Determine the [x, y] coordinate at the center of the cell enclosing the given text.  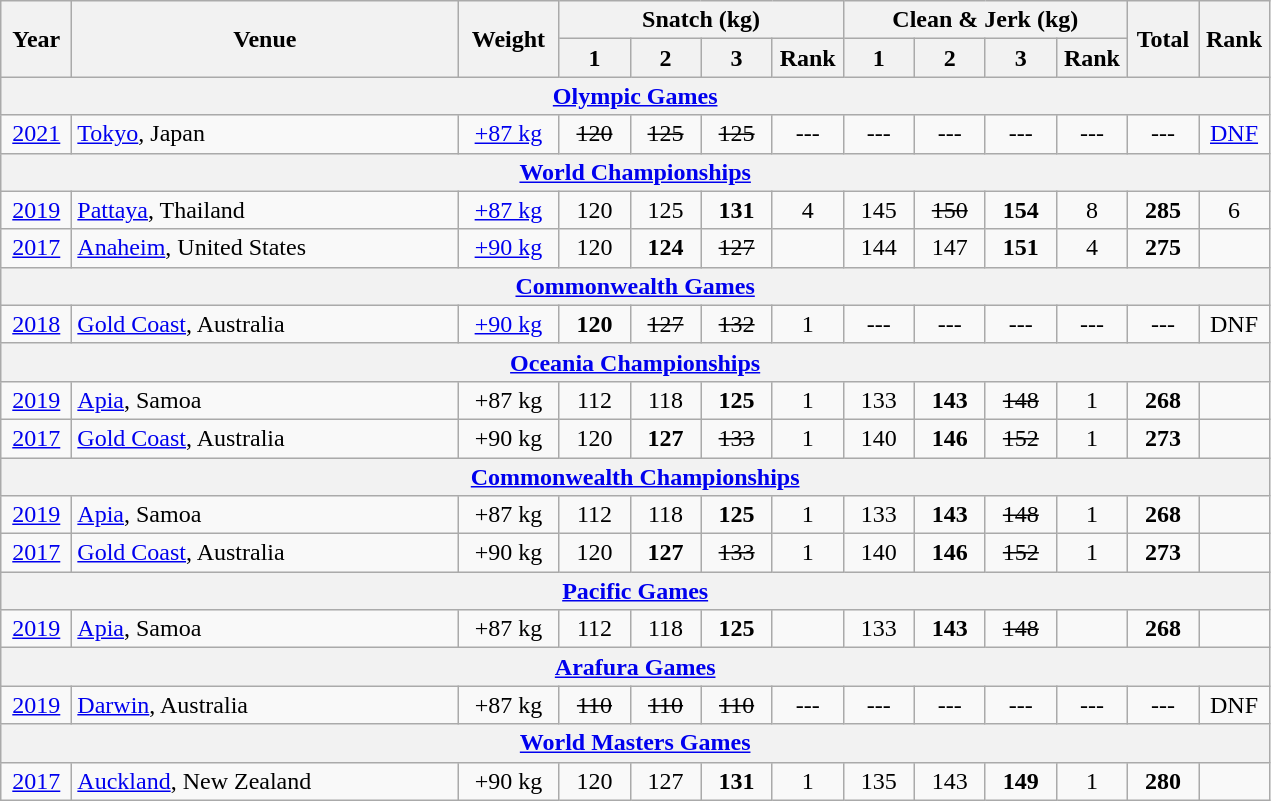
Auckland, New Zealand [265, 781]
151 [1020, 248]
154 [1020, 210]
132 [736, 324]
6 [1234, 210]
Anaheim, United States [265, 248]
285 [1162, 210]
World Masters Games [636, 743]
2021 [36, 134]
Pacific Games [636, 591]
2018 [36, 324]
Commonwealth Championships [636, 477]
Pattaya, Thailand [265, 210]
Olympic Games [636, 96]
Tokyo, Japan [265, 134]
Year [36, 39]
Oceania Championships [636, 362]
Darwin, Australia [265, 705]
8 [1092, 210]
Weight [508, 39]
Arafura Games [636, 667]
Commonwealth Games [636, 286]
Snatch (kg) [701, 20]
280 [1162, 781]
147 [950, 248]
World Championships [636, 172]
275 [1162, 248]
149 [1020, 781]
144 [878, 248]
124 [666, 248]
Clean & Jerk (kg) [985, 20]
150 [950, 210]
Venue [265, 39]
Total [1162, 39]
135 [878, 781]
145 [878, 210]
